Capture the cell that displays the provided text and extract its (X, Y) central coordinate. 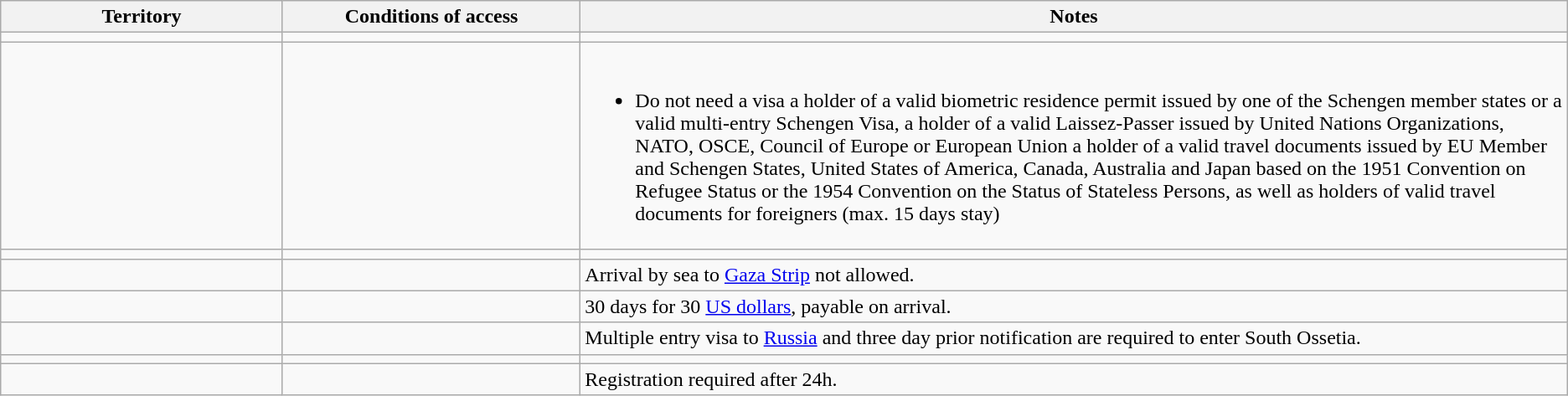
30 days for 30 US dollars, payable on arrival. (1074, 306)
Territory (142, 17)
Notes (1074, 17)
Registration required after 24h. (1074, 379)
Arrival by sea to Gaza Strip not allowed. (1074, 275)
Multiple entry visa to Russia and three day prior notification are required to enter South Ossetia. (1074, 338)
Conditions of access (431, 17)
